Identify which cell holds the provided text, then report its (x, y) central coordinate. 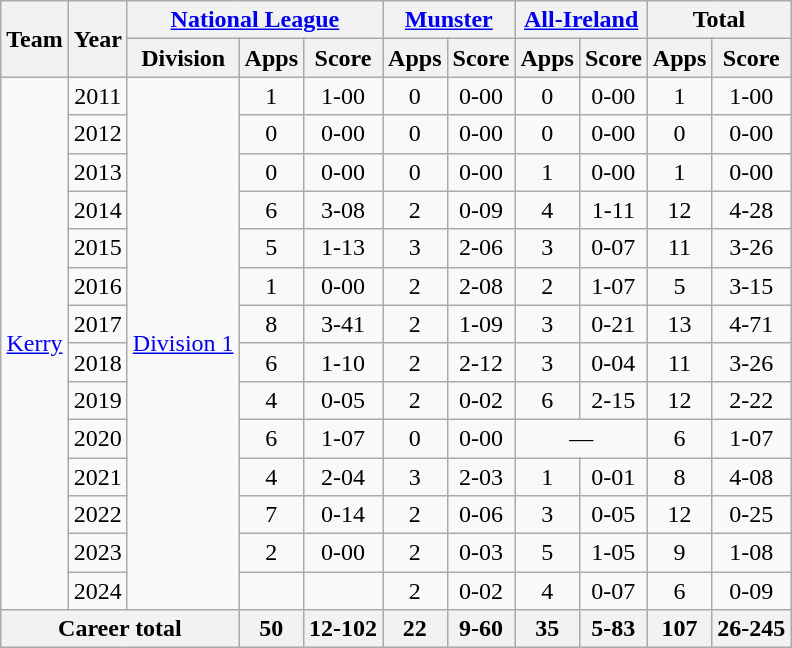
— (581, 438)
26-245 (752, 629)
2019 (98, 400)
1-11 (613, 210)
2022 (98, 515)
107 (679, 629)
National League (254, 20)
2013 (98, 172)
Kerry (35, 344)
2014 (98, 210)
1-10 (344, 362)
7 (271, 515)
12-102 (344, 629)
2-22 (752, 400)
2016 (98, 286)
2-06 (481, 248)
0-03 (481, 553)
2018 (98, 362)
2020 (98, 438)
2024 (98, 591)
5-83 (613, 629)
0-01 (613, 477)
3-08 (344, 210)
2023 (98, 553)
0-25 (752, 515)
Team (35, 39)
Total (718, 20)
Year (98, 39)
0-04 (613, 362)
Division 1 (183, 344)
9-60 (481, 629)
2-04 (344, 477)
2017 (98, 324)
3-15 (752, 286)
1-08 (752, 553)
2021 (98, 477)
Munster (449, 20)
35 (547, 629)
2-15 (613, 400)
0-21 (613, 324)
2011 (98, 96)
1-05 (613, 553)
4-08 (752, 477)
0-14 (344, 515)
4-28 (752, 210)
1-13 (344, 248)
2-08 (481, 286)
Career total (120, 629)
2015 (98, 248)
13 (679, 324)
3-41 (344, 324)
2012 (98, 134)
9 (679, 553)
22 (415, 629)
0-06 (481, 515)
2-03 (481, 477)
All-Ireland (581, 20)
Division (183, 58)
50 (271, 629)
4-71 (752, 324)
2-12 (481, 362)
1-09 (481, 324)
